From the cell containing the given text, extract its center point as [X, Y] coordinate. 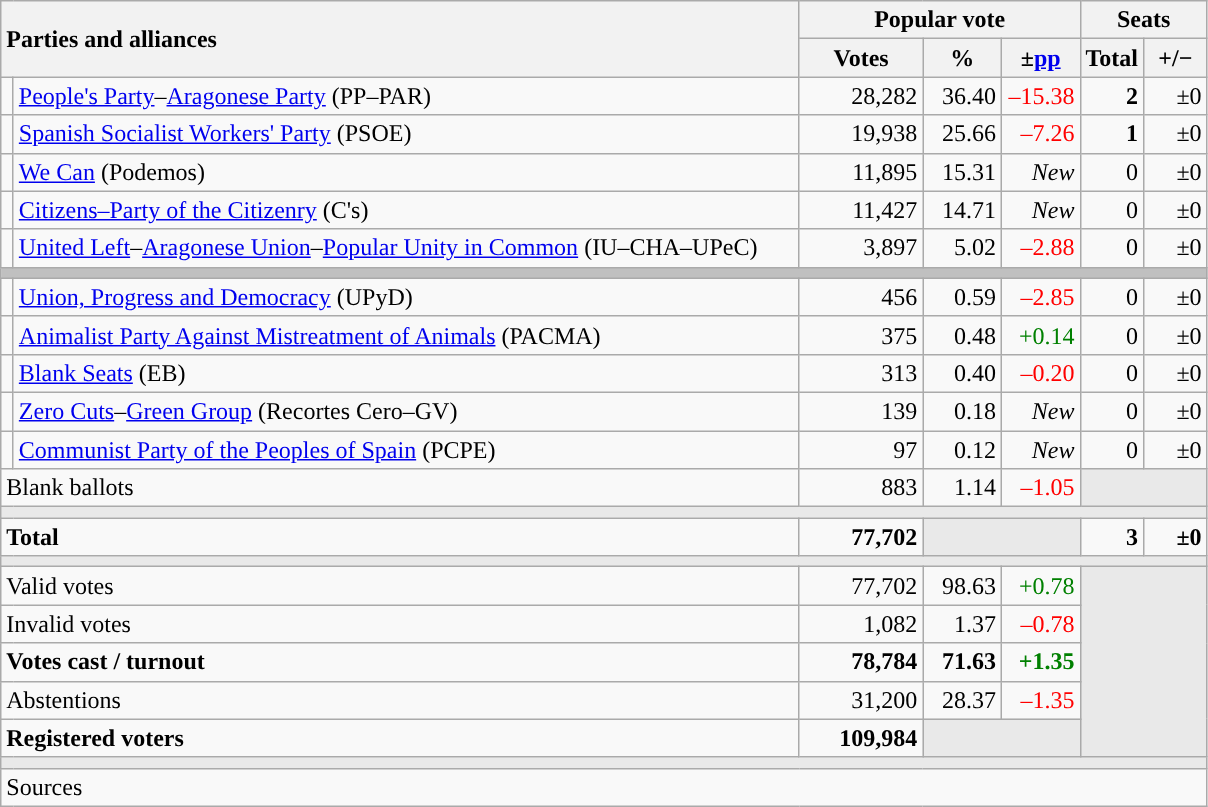
5.02 [962, 248]
28,282 [861, 96]
0.12 [962, 449]
We Can (Podemos) [406, 172]
Blank ballots [400, 488]
313 [861, 373]
Abstentions [400, 700]
–15.38 [1040, 96]
Popular vote [940, 20]
19,938 [861, 134]
+/− [1176, 58]
36.40 [962, 96]
Sources [604, 787]
+1.35 [1040, 662]
3,897 [861, 248]
–0.78 [1040, 624]
98.63 [962, 586]
±pp [1040, 58]
+0.78 [1040, 586]
Communist Party of the Peoples of Spain (PCPE) [406, 449]
0.48 [962, 335]
456 [861, 297]
0.59 [962, 297]
Seats [1144, 20]
Valid votes [400, 586]
Blank Seats (EB) [406, 373]
1.14 [962, 488]
1 [1112, 134]
11,895 [861, 172]
Invalid votes [400, 624]
11,427 [861, 210]
Registered voters [400, 738]
+0.14 [1040, 335]
97 [861, 449]
1.37 [962, 624]
People's Party–Aragonese Party (PP–PAR) [406, 96]
Spanish Socialist Workers' Party (PSOE) [406, 134]
United Left–Aragonese Union–Popular Unity in Common (IU–CHA–UPeC) [406, 248]
109,984 [861, 738]
–1.35 [1040, 700]
28.37 [962, 700]
Votes cast / turnout [400, 662]
15.31 [962, 172]
Parties and alliances [400, 39]
% [962, 58]
31,200 [861, 700]
3 [1112, 537]
Animalist Party Against Mistreatment of Animals (PACMA) [406, 335]
–2.88 [1040, 248]
139 [861, 411]
Union, Progress and Democracy (UPyD) [406, 297]
883 [861, 488]
25.66 [962, 134]
2 [1112, 96]
14.71 [962, 210]
0.18 [962, 411]
–2.85 [1040, 297]
78,784 [861, 662]
–1.05 [1040, 488]
–0.20 [1040, 373]
375 [861, 335]
Zero Cuts–Green Group (Recortes Cero–GV) [406, 411]
0.40 [962, 373]
Votes [861, 58]
Citizens–Party of the Citizenry (C's) [406, 210]
1,082 [861, 624]
71.63 [962, 662]
–7.26 [1040, 134]
